Capture the cell that displays the provided text and extract its (X, Y) central coordinate. 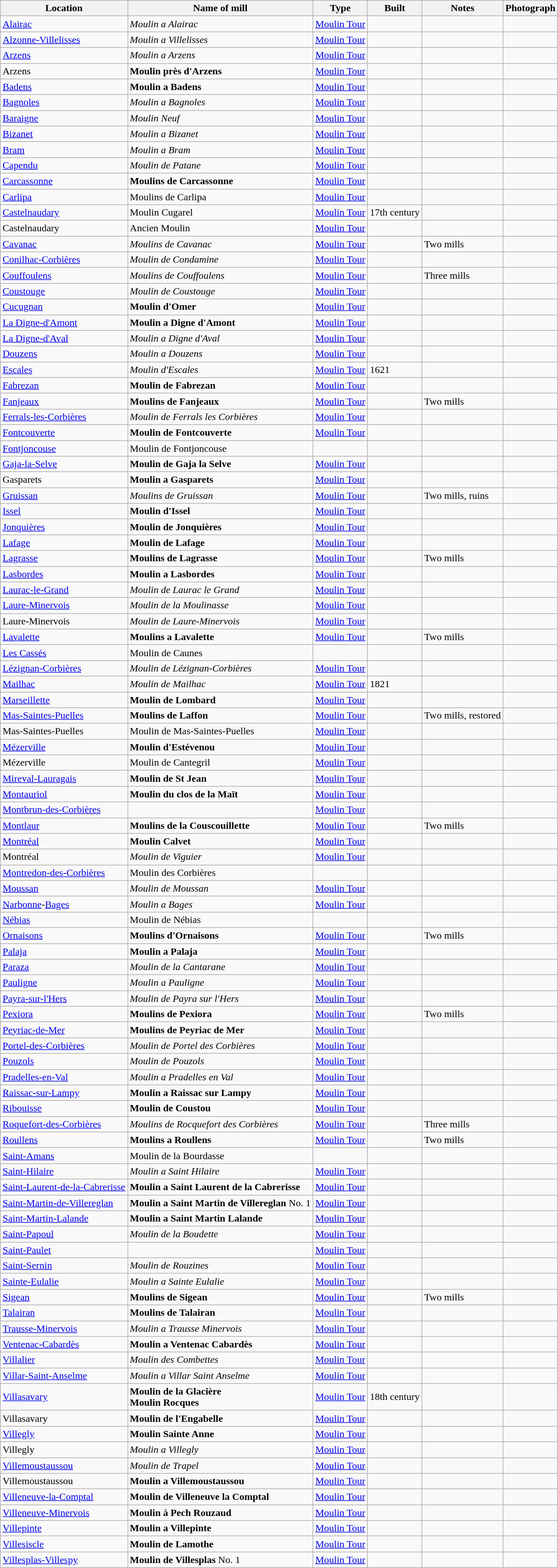
Saint-Amans (64, 1155)
Ventenac-Cabardès (64, 1344)
Moulin de Moussan (220, 888)
Carcassonne (64, 181)
Pexiora (64, 1014)
Moulin a Gasparets (220, 480)
Moulin de Condamine (220, 260)
Alairac (64, 24)
Issel (64, 511)
Moulins de Gruissan (220, 496)
Roullens (64, 1140)
1821 (395, 684)
Moulin de Lézignan-Corbières (220, 668)
Badens (64, 87)
Sigean (64, 1297)
Moulin a Villelisses (220, 40)
Gaja-la-Selve (64, 464)
Moulin de la Cantarane (220, 967)
Moulin de Viguier (220, 857)
Two mills, restored (462, 716)
Moulin de Trapel (220, 1466)
Moulin a Villar Saint Anselme (220, 1376)
Moulin de Coustou (220, 1108)
Moulin a Bages (220, 904)
Moulin de Pouzols (220, 1061)
Moussan (64, 888)
Jonquières (64, 527)
Ferrals-les-Corbières (64, 417)
Moulin Neuf (220, 118)
Moulin de Patane (220, 165)
Villar-Saint-Anselme (64, 1376)
Fanjeaux (64, 401)
Cavanac (64, 244)
Moulin a Saint Martin Lalande (220, 1219)
Moulin d'Issel (220, 511)
Villalier (64, 1360)
Roquefort-des-Corbières (64, 1124)
Moulin de Ferrals les Corbières (220, 417)
Sainte-Eulalie (64, 1281)
Villesiscle (64, 1544)
Nébias (64, 920)
Moulin des Corbières (220, 873)
Moulin de la Moulinasse (220, 605)
Photograph (530, 8)
Mireval-Lauragais (64, 778)
Montlaur (64, 826)
Moulin de Laure-Minervois (220, 621)
Moulin de Fontjoncouse (220, 448)
Laurac-le-Grand (64, 590)
Saint-Hilaire (64, 1171)
Palaja (64, 951)
Villepinte (64, 1528)
Moulin de Fabrezan (220, 385)
Moulin d'Estévenou (220, 747)
Moulin a Bizanet (220, 134)
Moulin a Saint Laurent de la Cabrerisse (220, 1187)
Pauligne (64, 983)
Moulin a Ventenac Cabardès (220, 1344)
Moulin d'Omer (220, 307)
Couffoulens (64, 275)
Moulin de Fontcouverte (220, 432)
Montauriol (64, 794)
Paraza (64, 967)
Moulin de Coustouge (220, 291)
Montredon-des-Corbières (64, 873)
Moulins de Sigean (220, 1297)
Moulin a Lasbordes (220, 574)
La Digne-d'Amont (64, 323)
Moulin de Mas-Saintes-Puelles (220, 731)
Moulin de Gaja la Selve (220, 464)
Moulin a Alairac (220, 24)
Trausse-Minervois (64, 1328)
Moulin a Bagnoles (220, 102)
Fontcouverte (64, 432)
Moulin de Villesplas No. 1 (220, 1560)
Moulins de Pexiora (220, 1014)
Lézignan-Corbières (64, 668)
Moulin a Douzens (220, 354)
Moulin de la Bourdasse (220, 1155)
Lafage (64, 543)
Moulins de Couffoulens (220, 275)
Pradelles-en-Val (64, 1077)
Moulin a Digne d'Amont (220, 323)
Raissac-sur-Lampy (64, 1093)
Moulin a Villegly (220, 1449)
Moulin de Rouzines (220, 1266)
Moulin Calvet (220, 841)
Moulin du clos de la Maït (220, 794)
Moulin de Caunes (220, 652)
Fabrezan (64, 385)
Ornaisons (64, 935)
Montbrun-des-Corbières (64, 810)
Moulins de Laffon (220, 716)
Pouzols (64, 1061)
Escales (64, 370)
Moulins de Talairan (220, 1313)
Carlipa (64, 197)
Moulin a Arzens (220, 55)
Lagrasse (64, 558)
Moulins a Lavalette (220, 637)
17th century (395, 213)
Moulin des Combettes (220, 1360)
Moulin a Pradelles en Val (220, 1077)
Saint-Laurent-de-la-Cabrerisse (64, 1187)
Location (64, 8)
Moulin de Nébias (220, 920)
Capendu (64, 165)
Conilhac-Corbières (64, 260)
Ribouisse (64, 1108)
Payra-sur-l'Hers (64, 999)
Coustouge (64, 291)
Fontjoncouse (64, 448)
Gruissan (64, 496)
Talairan (64, 1313)
La Digne-d'Aval (64, 338)
Moulin de Payra sur l'Hers (220, 999)
Moulin de l'Engabelle (220, 1418)
Douzens (64, 354)
Moulin de St Jean (220, 778)
Saint-Sernin (64, 1266)
Moulins de Rocquefort des Corbières (220, 1124)
Les Cassés (64, 652)
Villeneuve-Minervois (64, 1513)
Moulin a Villepinte (220, 1528)
Cucugnan (64, 307)
1621 (395, 370)
Moulin a Pauligne (220, 983)
Saint-Paulet (64, 1250)
Moulin de Laurac le Grand (220, 590)
Moulin d'Escales (220, 370)
18th century (395, 1397)
Moulin Sainte Anne (220, 1434)
Moulin de Villeneuve la Comptal (220, 1497)
Moulin de Cantegril (220, 763)
Gasparets (64, 480)
Lasbordes (64, 574)
Moulin a Raissac sur Lampy (220, 1093)
Moulin a Trausse Minervois (220, 1328)
Moulins de Lagrasse (220, 558)
Saint-Martin-de-Villereglan (64, 1203)
Moulins de Carlipa (220, 197)
Moulin a Digne d'Aval (220, 338)
Bram (64, 149)
Moulin de Lamothe (220, 1544)
Moulin a Saint Martin de Villereglan No. 1 (220, 1203)
Lavalette (64, 637)
Moulin de Jonquières (220, 527)
Saint-Papoul (64, 1234)
Moulin a Villemoustaussou (220, 1481)
Moulins de la Couscouillette (220, 826)
Villesplas-Villespy (64, 1560)
Villeneuve-la-Comptal (64, 1497)
Built (395, 8)
Bizanet (64, 134)
Portel-des-Corbières (64, 1046)
Bagnoles (64, 102)
Moulin a Saint Hilaire (220, 1171)
Moulin à Pech Rouzaud (220, 1513)
Moulin de Lombard (220, 700)
Moulins de Fanjeaux (220, 401)
Moulin de Mailhac (220, 684)
Baraigne (64, 118)
Moulin a Palaja (220, 951)
Mailhac (64, 684)
Moulin de la Boudette (220, 1234)
Moulin de Lafage (220, 543)
Moulin a Badens (220, 87)
Moulins a Roullens (220, 1140)
Moulin de la GlacièreMoulin Rocques (220, 1397)
Moulin près d'Arzens (220, 71)
Saint-Martin-Lalande (64, 1219)
Alzonne-Villelisses (64, 40)
Two mills, ruins (462, 496)
Marseillette (64, 700)
Moulin a Bram (220, 149)
Narbonne-Bages (64, 904)
Ancien Moulin (220, 228)
Name of mill (220, 8)
Moulin de Portel des Corbières (220, 1046)
Peyriac-de-Mer (64, 1030)
Moulins de Cavanac (220, 244)
Moulin a Sainte Eulalie (220, 1281)
Moulins de Peyriac de Mer (220, 1030)
Moulins de Carcassonne (220, 181)
Notes (462, 8)
Moulin Cugarel (220, 213)
Type (340, 8)
Moulins d'Ornaisons (220, 935)
